Scan for the cell matching the given text and deliver its [x, y] coordinate at center. 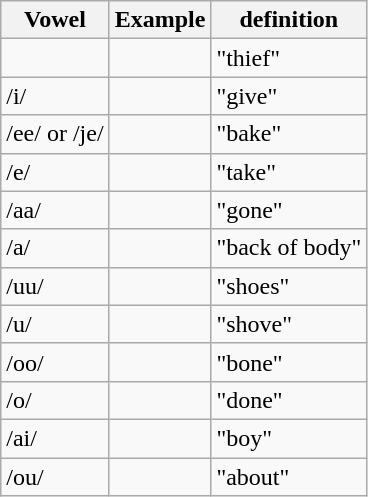
"shoes" [289, 286]
/ai/ [55, 438]
Vowel [55, 20]
definition [289, 20]
/uu/ [55, 286]
/u/ [55, 324]
/ee/ or /je/ [55, 134]
/e/ [55, 172]
"take" [289, 172]
"bone" [289, 362]
"back of body" [289, 248]
"bake" [289, 134]
/i/ [55, 96]
"thief" [289, 58]
/oo/ [55, 362]
/ou/ [55, 477]
/aa/ [55, 210]
"done" [289, 400]
Example [160, 20]
"about" [289, 477]
"shove" [289, 324]
"gone" [289, 210]
"give" [289, 96]
/o/ [55, 400]
"boy" [289, 438]
/a/ [55, 248]
